Return [X, Y] of the center of cell containing provided text 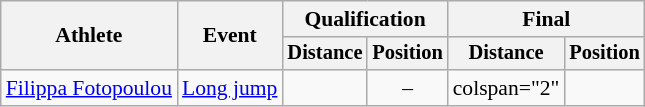
Athlete [89, 36]
Long jump [230, 88]
Qualification [364, 19]
Final [546, 19]
colspan="2" [506, 88]
Filippa Fotopoulou [89, 88]
Event [230, 36]
– [407, 88]
